Extract the (x, y) coordinate from the center of the cell holding the provided text.  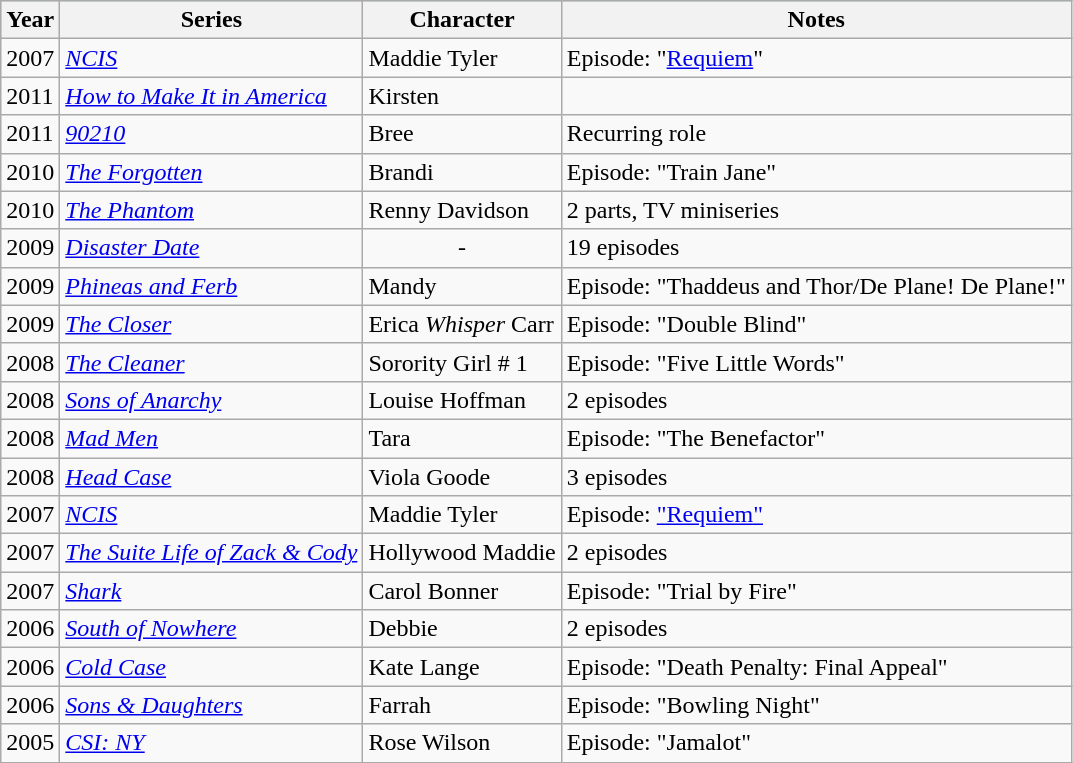
The Cleaner (212, 362)
The Forgotten (212, 172)
Episode: "Thaddeus and Thor/De Plane! De Plane!" (816, 286)
CSI: NY (212, 743)
The Closer (212, 324)
2 parts, TV miniseries (816, 210)
90210 (212, 134)
Sorority Girl # 1 (462, 362)
The Phantom (212, 210)
2005 (30, 743)
Tara (462, 438)
Episode: "Death Penalty: Final Appeal" (816, 667)
Renny Davidson (462, 210)
Episode: "Bowling Night" (816, 705)
Sons of Anarchy (212, 400)
Sons & Daughters (212, 705)
Recurring role (816, 134)
Brandi (462, 172)
Notes (816, 20)
Rose Wilson (462, 743)
Episode: "The Benefactor" (816, 438)
The Suite Life of Zack & Cody (212, 553)
How to Make It in America (212, 96)
Farrah (462, 705)
Shark (212, 591)
Disaster Date (212, 248)
Episode: "Double Blind" (816, 324)
Head Case (212, 477)
Erica Whisper Carr (462, 324)
Episode: "Five Little Words" (816, 362)
Hollywood Maddie (462, 553)
Debbie (462, 629)
Episode: "Trial by Fire" (816, 591)
Series (212, 20)
South of Nowhere (212, 629)
Character (462, 20)
Mandy (462, 286)
Phineas and Ferb (212, 286)
Episode: "Jamalot" (816, 743)
Viola Goode (462, 477)
Carol Bonner (462, 591)
Year (30, 20)
Mad Men (212, 438)
Cold Case (212, 667)
Kirsten (462, 96)
Kate Lange (462, 667)
Episode: "Train Jane" (816, 172)
Louise Hoffman (462, 400)
19 episodes (816, 248)
- (462, 248)
3 episodes (816, 477)
Bree (462, 134)
